Determine the [X, Y] coordinate at the center of the cell enclosing the given text.  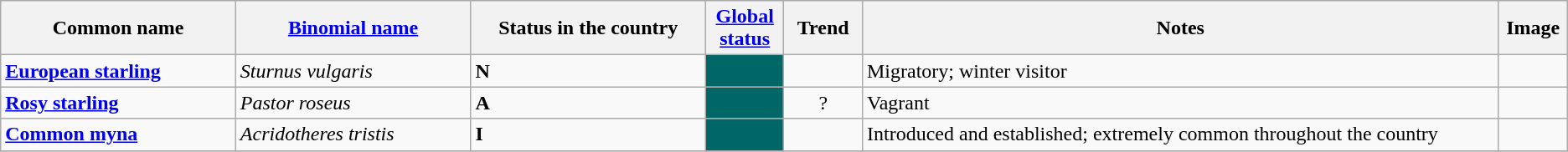
Sturnus vulgaris [353, 71]
Notes [1179, 28]
Acridotheres tristis [353, 134]
Rosy starling [119, 103]
A [588, 103]
Trend [823, 28]
Binomial name [353, 28]
Migratory; winter visitor [1179, 71]
Global status [745, 28]
Vagrant [1179, 103]
I [588, 134]
Introduced and established; extremely common throughout the country [1179, 134]
N [588, 71]
Pastor roseus [353, 103]
Common myna [119, 134]
? [823, 103]
Image [1533, 28]
European starling [119, 71]
Status in the country [588, 28]
Common name [119, 28]
